Determine the (x, y) coordinate at the center of the cell enclosing the given text.  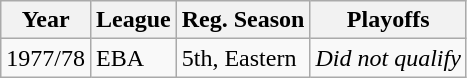
Playoffs (388, 20)
League (133, 20)
EBA (133, 58)
Year (46, 20)
1977/78 (46, 58)
Reg. Season (243, 20)
Did not qualify (388, 58)
5th, Eastern (243, 58)
